Capture the cell that displays the provided text and extract its [X, Y] central coordinate. 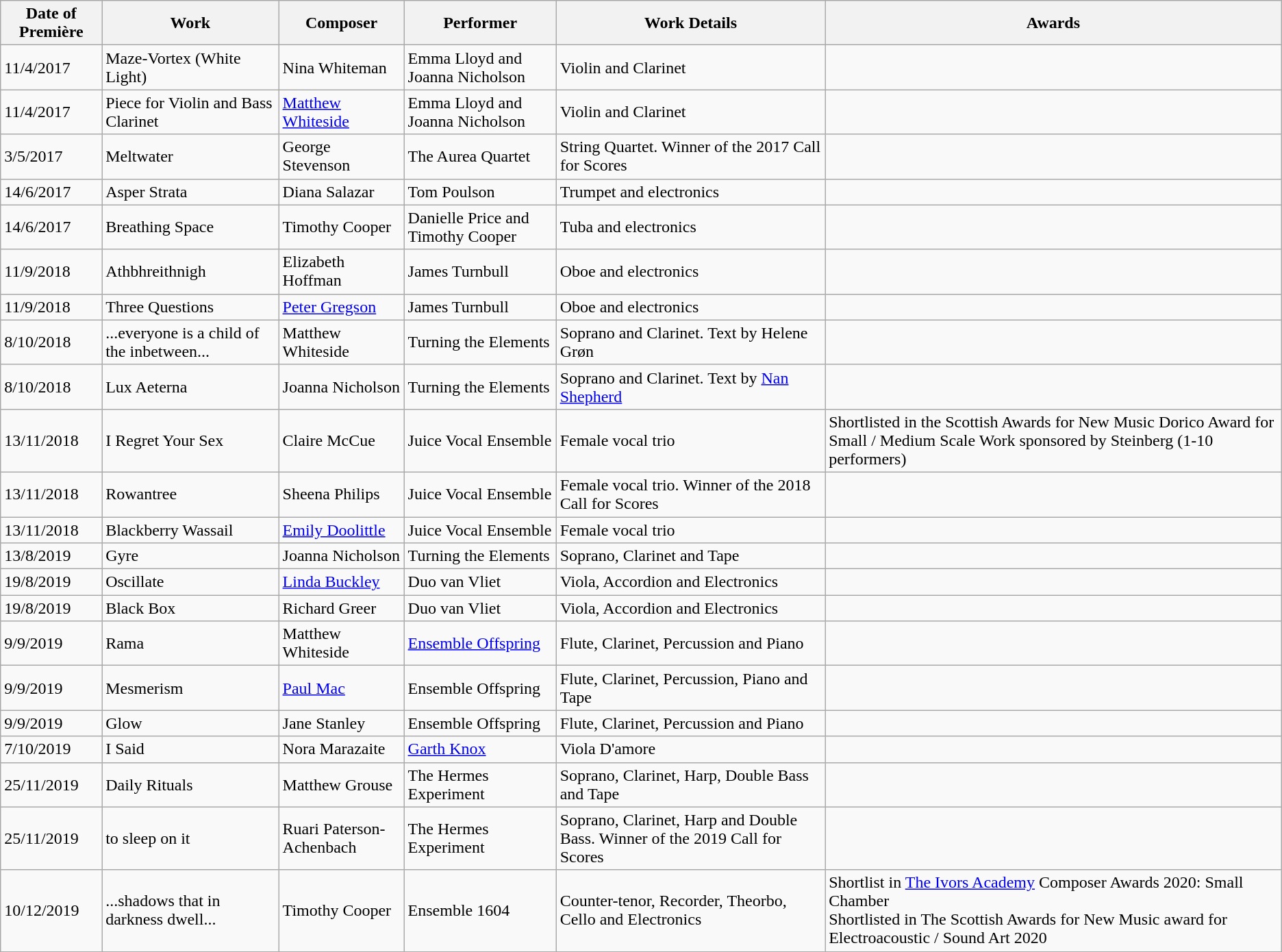
Ruari Paterson-Achenbach [341, 838]
Date of Première [51, 23]
Nora Marazaite [341, 749]
Breathing Space [190, 227]
Lux Aeterna [190, 386]
Performer [480, 23]
Tuba and electronics [690, 227]
Asper Strata [190, 192]
String Quartet. Winner of the 2017 Call for Scores [690, 156]
Flute, Clarinet, Percussion, Piano and Tape [690, 688]
Awards [1053, 23]
Soprano, Clarinet and Tape [690, 556]
Female vocal trio. Winner of the 2018 Call for Scores [690, 494]
Work [190, 23]
Mesmerism [190, 688]
Glow [190, 723]
Claire McCue [341, 440]
to sleep on it [190, 838]
I Regret Your Sex [190, 440]
Trumpet and electronics [690, 192]
Daily Rituals [190, 785]
Matthew Grouse [341, 785]
Piece for Violin and Bass Clarinet [190, 112]
Black Box [190, 608]
Viola D'amore [690, 749]
Richard Greer [341, 608]
Counter-tenor, Recorder, Theorbo, Cello and Electronics [690, 911]
Danielle Price and Timothy Cooper [480, 227]
Peter Gregson [341, 307]
Soprano, Clarinet, Harp and Double Bass. Winner of the 2019 Call for Scores [690, 838]
Paul Mac [341, 688]
Oscillate [190, 582]
Gyre [190, 556]
Athbhreithnigh [190, 271]
Garth Knox [480, 749]
Linda Buckley [341, 582]
13/8/2019 [51, 556]
Rama [190, 644]
Ensemble 1604 [480, 911]
Shortlisted in the Scottish Awards for New Music Dorico Award for Small / Medium Scale Work sponsored by Steinberg (1-10 performers) [1053, 440]
Maze-Vortex (White Light) [190, 67]
Tom Poulson [480, 192]
The Aurea Quartet [480, 156]
Blackberry Wassail [190, 529]
Soprano and Clarinet. Text by Nan Shepherd [690, 386]
Soprano, Clarinet, Harp, Double Bass and Tape [690, 785]
Diana Salazar [341, 192]
Jane Stanley [341, 723]
...shadows that in darkness dwell... [190, 911]
Meltwater [190, 156]
I Said [190, 749]
Emily Doolittle [341, 529]
...everyone is a child of the inbetween... [190, 342]
10/12/2019 [51, 911]
Rowantree [190, 494]
Three Questions [190, 307]
George Stevenson [341, 156]
3/5/2017 [51, 156]
7/10/2019 [51, 749]
Sheena Philips [341, 494]
Work Details [690, 23]
Nina Whiteman [341, 67]
Elizabeth Hoffman [341, 271]
Composer [341, 23]
Soprano and Clarinet. Text by Helene Grøn [690, 342]
